Pinpoint the cell where the given text exists, returning its [X, Y] midpoint coordinate. 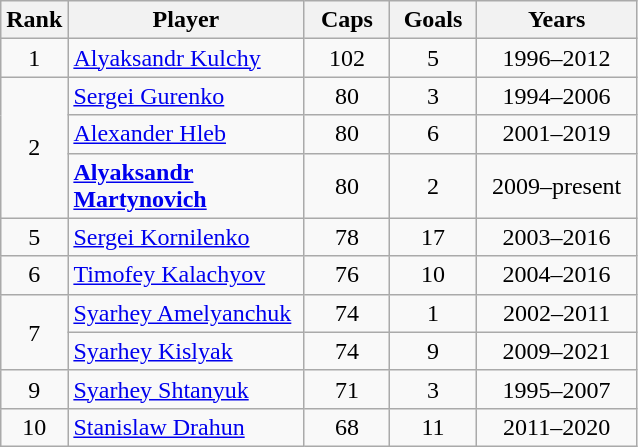
102 [347, 58]
Syarhey Amelyanchuk [186, 313]
1996–2012 [556, 58]
71 [347, 389]
2011–2020 [556, 427]
Rank [34, 20]
1995–2007 [556, 389]
2009–2021 [556, 351]
Stanislaw Drahun [186, 427]
Sergei Kornilenko [186, 237]
Syarhey Shtanyuk [186, 389]
2009–present [556, 186]
17 [433, 237]
2003–2016 [556, 237]
Player [186, 20]
Timofey Kalachyov [186, 275]
Caps [347, 20]
11 [433, 427]
76 [347, 275]
2001–2019 [556, 134]
2004–2016 [556, 275]
Years [556, 20]
2002–2011 [556, 313]
78 [347, 237]
Sergei Gurenko [186, 96]
7 [34, 332]
Goals [433, 20]
Syarhey Kislyak [186, 351]
Alyaksandr Martynovich [186, 186]
Alyaksandr Kulchy [186, 58]
1994–2006 [556, 96]
Alexander Hleb [186, 134]
68 [347, 427]
